Capture the cell that displays the provided text and extract its (x, y) central coordinate. 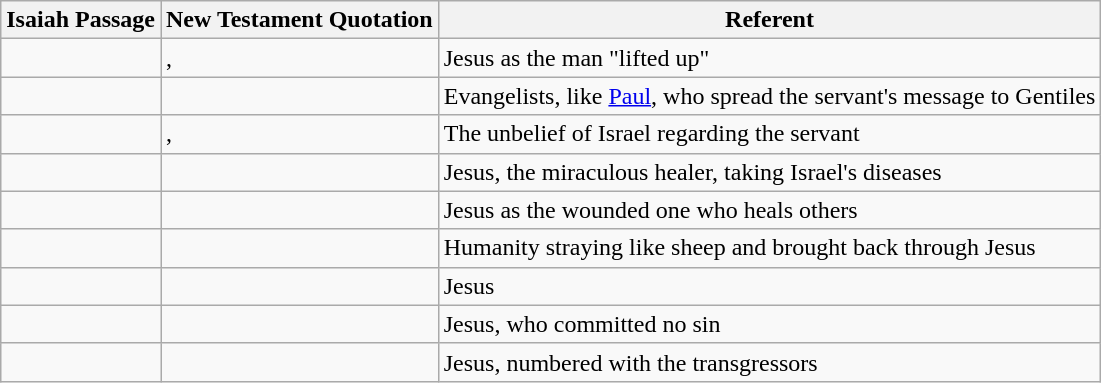
Jesus, numbered with the transgressors (770, 362)
Jesus (770, 286)
The unbelief of Israel regarding the servant (770, 134)
Isaiah Passage (81, 20)
Evangelists, like Paul, who spread the servant's message to Gentiles (770, 96)
Jesus, who committed no sin (770, 324)
Referent (770, 20)
Humanity straying like sheep and brought back through Jesus (770, 248)
Jesus, the miraculous healer, taking Israel's diseases (770, 172)
Jesus as the wounded one who heals others (770, 210)
Jesus as the man "lifted up" (770, 58)
New Testament Quotation (299, 20)
